Search for the cell housing the specified text and yield its (x, y) center coordinate. 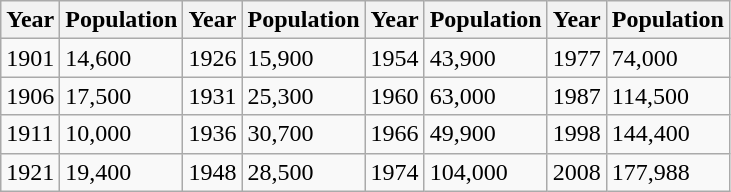
114,500 (668, 96)
1911 (30, 134)
15,900 (304, 58)
1966 (394, 134)
74,000 (668, 58)
1931 (212, 96)
25,300 (304, 96)
1977 (576, 58)
1954 (394, 58)
28,500 (304, 172)
1906 (30, 96)
63,000 (486, 96)
1998 (576, 134)
104,000 (486, 172)
14,600 (122, 58)
10,000 (122, 134)
1987 (576, 96)
144,400 (668, 134)
1921 (30, 172)
30,700 (304, 134)
2008 (576, 172)
1926 (212, 58)
43,900 (486, 58)
1948 (212, 172)
1974 (394, 172)
1901 (30, 58)
49,900 (486, 134)
1936 (212, 134)
17,500 (122, 96)
1960 (394, 96)
19,400 (122, 172)
177,988 (668, 172)
